Provide the (X, Y) coordinate of the cell's center where the given text is located.  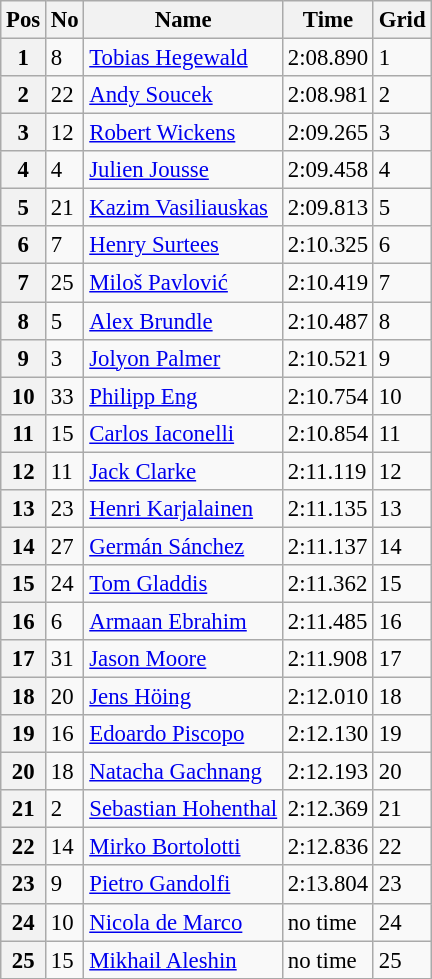
Tobias Hegewald (184, 58)
2:08.890 (328, 58)
Julien Jousse (184, 170)
2:11.137 (328, 546)
2:12.836 (328, 847)
Natacha Gachnang (184, 772)
27 (65, 546)
Jolyon Palmer (184, 358)
2:10.487 (328, 321)
Mikhail Aleshin (184, 960)
2:12.130 (328, 734)
Tom Gladdis (184, 584)
2:10.419 (328, 283)
Jason Moore (184, 659)
2:08.981 (328, 95)
33 (65, 396)
Kazim Vasiliauskas (184, 208)
Pos (24, 20)
Henri Karjalainen (184, 509)
No (65, 20)
Germán Sánchez (184, 546)
Time (328, 20)
2:10.521 (328, 358)
2:10.754 (328, 396)
2:11.119 (328, 471)
Jack Clarke (184, 471)
Pietro Gandolfi (184, 885)
Sebastian Hohenthal (184, 809)
Nicola de Marco (184, 922)
2:09.458 (328, 170)
Carlos Iaconelli (184, 433)
Miloš Pavlović (184, 283)
2:11.908 (328, 659)
2:12.369 (328, 809)
Robert Wickens (184, 133)
2:11.485 (328, 621)
Andy Soucek (184, 95)
2:12.010 (328, 697)
2:13.804 (328, 885)
Philipp Eng (184, 396)
Armaan Ebrahim (184, 621)
Grid (402, 20)
Alex Brundle (184, 321)
Henry Surtees (184, 245)
Mirko Bortolotti (184, 847)
2:11.135 (328, 509)
31 (65, 659)
Name (184, 20)
Jens Höing (184, 697)
Edoardo Piscopo (184, 734)
2:10.325 (328, 245)
2:09.265 (328, 133)
2:12.193 (328, 772)
2:11.362 (328, 584)
2:10.854 (328, 433)
2:09.813 (328, 208)
